Pinpoint the cell where the given text exists, returning its (x, y) midpoint coordinate. 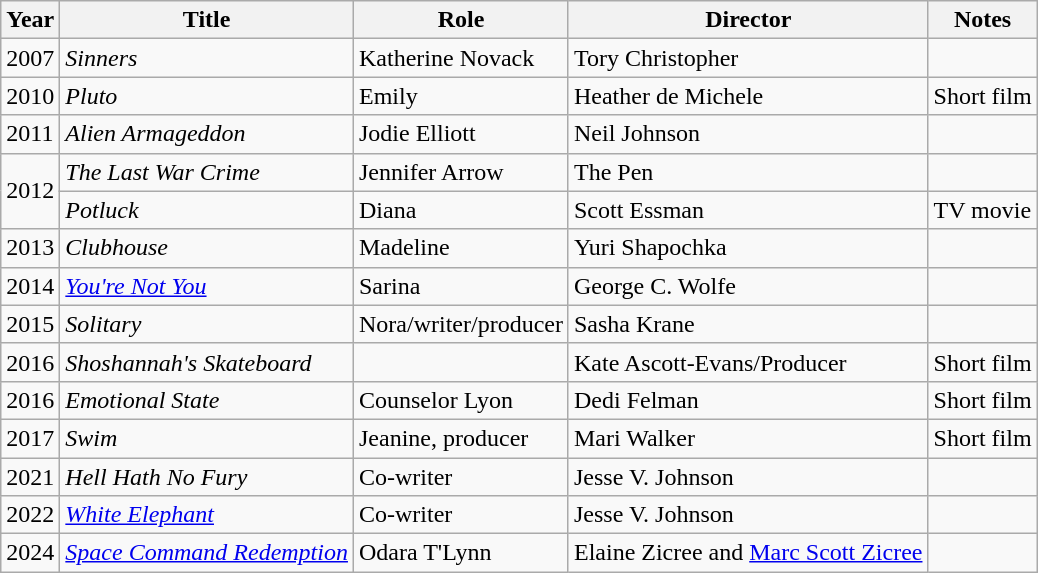
Notes (982, 20)
2017 (30, 438)
Potluck (207, 210)
Tory Christopher (748, 58)
Title (207, 20)
Jennifer Arrow (460, 172)
2013 (30, 248)
White Elephant (207, 515)
Kate Ascott-Evans/Producer (748, 362)
Solitary (207, 324)
Katherine Novack (460, 58)
2014 (30, 286)
2010 (30, 96)
Heather de Michele (748, 96)
Swim (207, 438)
You're Not You (207, 286)
The Pen (748, 172)
Scott Essman (748, 210)
Jodie Elliott (460, 134)
2012 (30, 191)
Elaine Zicree and Marc Scott Zicree (748, 553)
Pluto (207, 96)
2021 (30, 477)
2024 (30, 553)
Emily (460, 96)
TV movie (982, 210)
Counselor Lyon (460, 400)
The Last War Crime (207, 172)
George C. Wolfe (748, 286)
Diana (460, 210)
Dedi Felman (748, 400)
2022 (30, 515)
Madeline (460, 248)
Yuri Shapochka (748, 248)
Jeanine, producer (460, 438)
Odara T'Lynn (460, 553)
2015 (30, 324)
Sasha Krane (748, 324)
Role (460, 20)
Neil Johnson (748, 134)
Year (30, 20)
Hell Hath No Fury (207, 477)
Nora/writer/producer (460, 324)
Mari Walker (748, 438)
2011 (30, 134)
2007 (30, 58)
Emotional State (207, 400)
Sinners (207, 58)
Clubhouse (207, 248)
Space Command Redemption (207, 553)
Shoshannah's Skateboard (207, 362)
Alien Armageddon (207, 134)
Director (748, 20)
Sarina (460, 286)
